Detect which cell encompasses the target text, then output its (X, Y) center coordinate. 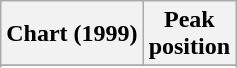
Chart (1999) (72, 34)
Peakposition (189, 34)
